Pinpoint the cell where the given text exists, returning its [x, y] midpoint coordinate. 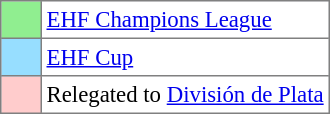
Relegated to División de Plata [185, 95]
EHF Cup [185, 57]
EHF Champions League [185, 20]
